Determine the [X, Y] coordinate at the center of the cell enclosing the given text.  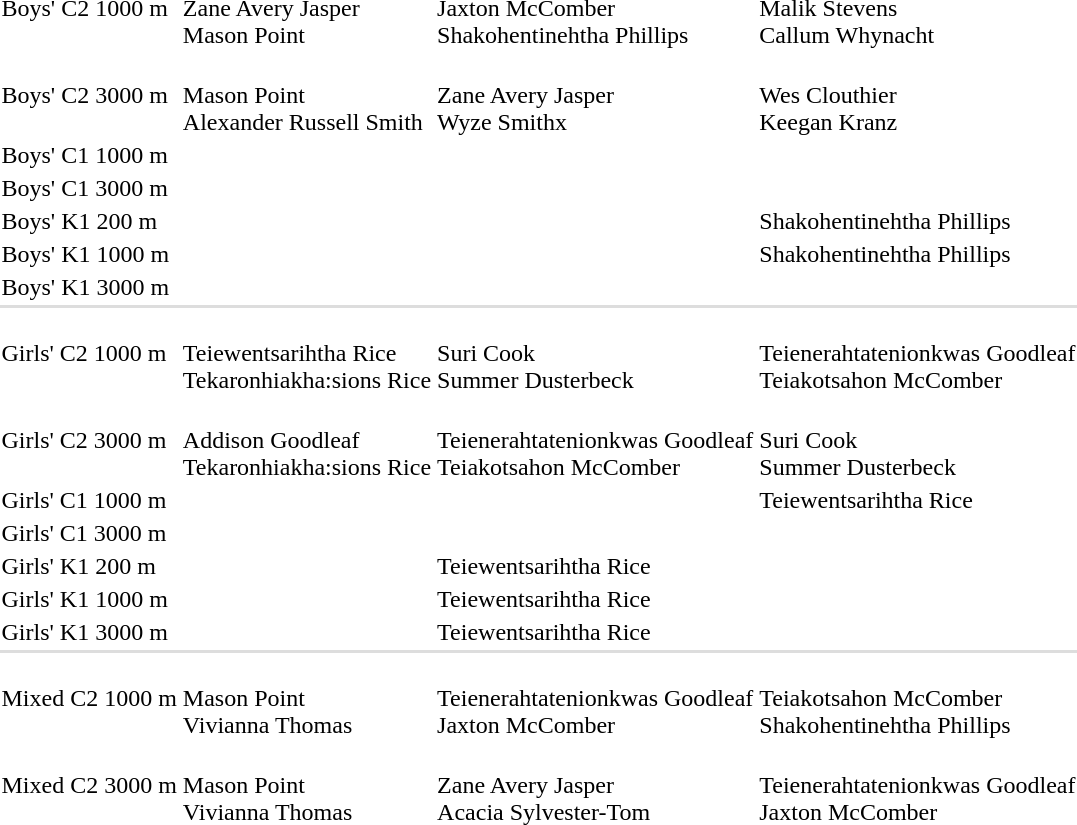
Zane Avery JasperWyze Smithx [596, 95]
Girls' K1 1000 m [89, 599]
Girls' K1 200 m [89, 566]
Teiakotsahon McComberShakohentinehtha Phillips [918, 698]
Wes ClouthierKeegan Kranz [918, 95]
Addison GoodleafTekaronhiakha:sions Rice [306, 440]
Boys' C1 1000 m [89, 155]
Teiewentsarihtha RiceTekaronhiakha:sions Rice [306, 353]
Teienerahtatenionkwas GoodleafJaxton McComber [596, 698]
Girls' C2 3000 m [89, 440]
Girls' C2 1000 m [89, 353]
Boys' K1 1000 m [89, 254]
Mixed C2 1000 m [89, 698]
Girls' K1 3000 m [89, 632]
Boys' K1 3000 m [89, 287]
Boys' C1 3000 m [89, 188]
Girls' C1 1000 m [89, 500]
Girls' C1 3000 m [89, 533]
Boys' K1 200 m [89, 221]
Mason PointVivianna Thomas [306, 698]
Boys' C2 3000 m [89, 95]
Mason PointAlexander Russell Smith [306, 95]
